From the cell containing the given text, extract its center point as [X, Y] coordinate. 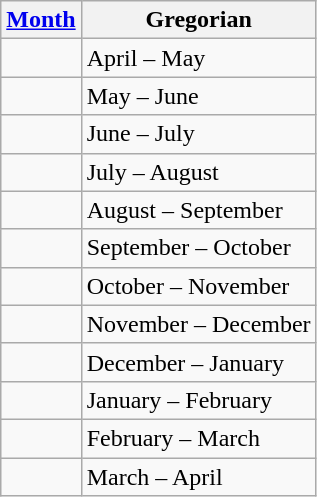
July – August [198, 172]
November – December [198, 324]
August – September [198, 210]
May – June [198, 96]
January – February [198, 400]
June – July [198, 134]
Month [41, 20]
April – May [198, 58]
December – January [198, 362]
March – April [198, 477]
September – October [198, 248]
February – March [198, 438]
Gregorian [198, 20]
October – November [198, 286]
